Identify which cell holds the provided text, then report its [X, Y] central coordinate. 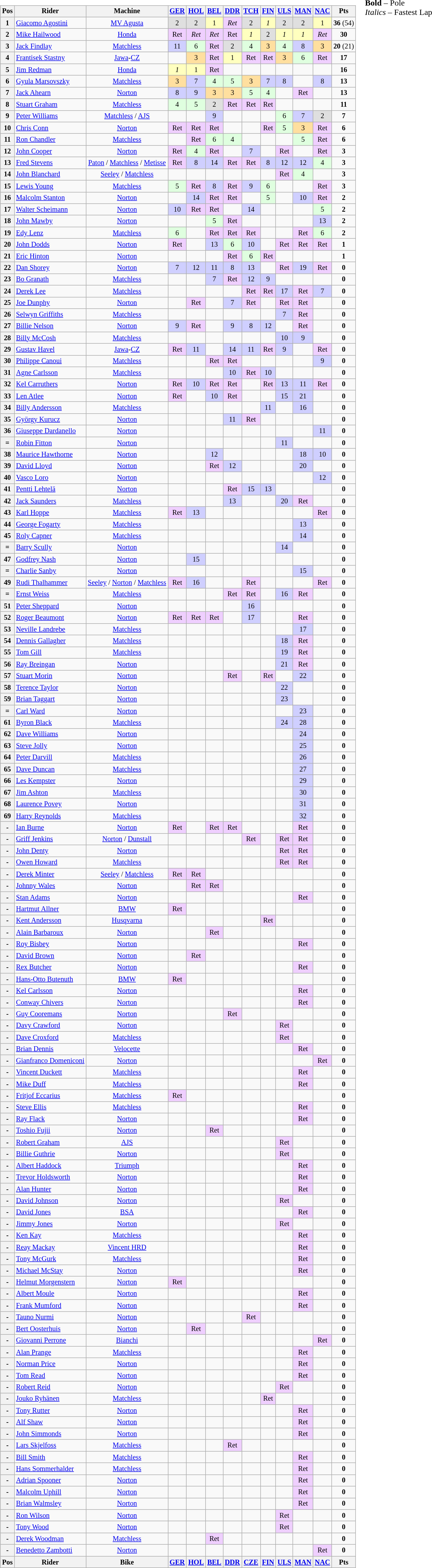
Benedetto Zambotti [50, 1550]
Rex Butcher [50, 967]
Velocette [127, 1049]
61 [7, 723]
Agne Carlsson [50, 373]
Robert Reid [50, 1387]
Bill Smith [50, 1457]
65 [7, 769]
Reay Mackay [50, 1247]
Robin Fitton [50, 443]
36 [7, 431]
Fred Stevens [50, 163]
58 [7, 688]
Tony Rutter [50, 1410]
Godfrey Nash [50, 559]
Tauno Nurmi [50, 1317]
67 [7, 793]
41 [7, 490]
59 [7, 699]
Carl Ward [50, 711]
Brian Taggart [50, 699]
Dave Duncan [50, 769]
AJS [127, 1142]
Alain Barbaroux [50, 932]
Mike Duff [50, 1084]
MV Agusta [127, 23]
Derek Woodman [50, 1539]
Walter Scheimann [50, 210]
Jim Ashton [50, 793]
Joe Dunphy [50, 303]
57 [7, 676]
Frank Mumford [50, 1305]
Alf Shaw [50, 1422]
Adrian Spooner [50, 1480]
Derek Lee [50, 291]
Charlie Sanby [50, 571]
39 [7, 466]
Tony McGurk [50, 1259]
Robert Graham [50, 1142]
Johnny Wales [50, 886]
Vasco Loro [50, 478]
Roger Beaumont [50, 618]
Barry Scully [50, 548]
66 [7, 781]
Machine [127, 11]
Tom Gill [50, 653]
Peter Darvill [50, 758]
John Simmonds [50, 1434]
Helmut Morgenstern [50, 1282]
Albert Haddock [50, 1166]
Maurice Hawthorne [50, 455]
53 [7, 629]
Malcolm Stanton [50, 198]
John Dodds [50, 245]
Frantisek Stastny [50, 58]
Jack Findlay [50, 46]
Brian Walmsley [50, 1504]
Dave Croxford [50, 1037]
John Cooper [50, 151]
Ray Flack [50, 1119]
34 [7, 408]
Dan Shorey [50, 268]
36 (54) [343, 23]
Roy Bisbey [50, 944]
Billy Andersson [50, 408]
63 [7, 746]
Matchless / AJS [127, 116]
Neville Landrebe [50, 629]
David Lloyd [50, 466]
Bert Oosterhuis [50, 1329]
56 [7, 664]
45 [7, 536]
Dave Williams [50, 734]
Pentti Lehtelä [50, 490]
Jack Saunders [50, 501]
David Johnson [50, 1201]
20 (21) [343, 46]
Albert Moule [50, 1294]
Dennis Gallagher [50, 641]
Giuseppe Dardanello [50, 431]
43 [7, 513]
Chris Conn [50, 128]
Laurence Povey [50, 804]
Terence Taylor [50, 688]
35 [7, 420]
John Blanchard [50, 175]
Lars Skjelfoss [50, 1445]
Stan Adams [50, 898]
Paton / Matchless / Metisse [127, 163]
Rudi Thalhammer [50, 583]
64 [7, 758]
Les Kempster [50, 781]
Hartmut Allner [50, 909]
Hans-Otto Butenuth [50, 979]
Peter Sheppard [50, 606]
69 [7, 816]
42 [7, 501]
Ken Kay [50, 1236]
Derek Minter [50, 874]
Peter Williams [50, 116]
51 [7, 606]
Philippe Canoui [50, 361]
44 [7, 525]
Malcolm Uphill [50, 1492]
Harry Reynolds [50, 816]
Mike Hailwood [50, 35]
Jimmy Jones [50, 1224]
TCH [251, 11]
49 [7, 583]
Norman Price [50, 1364]
Gyula Marsovszky [50, 81]
40 [7, 478]
Selwyn Griffiths [50, 315]
Toshio Fujii [50, 1131]
Stuart Graham [50, 105]
38 [7, 455]
Vincent Duckett [50, 1072]
Jouko Ryhänen [50, 1399]
CZE [251, 1562]
55 [7, 653]
Guy Cooremans [50, 1014]
Roly Capner [50, 536]
Norton / Dunstall [127, 839]
Griff Jenkins [50, 839]
Husqvarna [127, 921]
John Denty [50, 851]
Tom Read [50, 1375]
David Jones [50, 1212]
Ron Wilson [50, 1515]
Kent Andersson [50, 921]
Gianfranco Domeniconi [50, 1061]
Tony Wood [50, 1527]
Ian Burne [50, 828]
Jim Redman [50, 70]
47 [7, 559]
62 [7, 734]
Owen Howard [50, 863]
Steve Jolly [50, 746]
Trevor Holdsworth [50, 1177]
Bike [127, 1562]
Seeley / Norton / Matchless [127, 583]
Byron Black [50, 723]
George Fogarty [50, 525]
Billy McCosh [50, 338]
Billie Nelson [50, 326]
Karl Hoppe [50, 513]
54 [7, 641]
Michael McStay [50, 1271]
Alan Hunter [50, 1189]
Stuart Morin [50, 676]
Eric Hinton [50, 256]
Kel Carruthers [50, 385]
Giacomo Agostini [50, 23]
Bo Granath [50, 280]
Len Atlee [50, 396]
David Brown [50, 956]
Steve Ellis [50, 1107]
52 [7, 618]
John Mawby [50, 221]
Gustav Havel [50, 350]
BSA [127, 1212]
Billie Guthrie [50, 1154]
Ron Chandler [50, 140]
Brian Dennis [50, 1049]
Ray Breingan [50, 664]
Triumph [127, 1166]
33 [7, 396]
Lewis Young [50, 186]
Giovanni Perrone [50, 1340]
Conway Chivers [50, 1002]
68 [7, 804]
Hans Sommerhalder [50, 1469]
Fritjof Eccarius [50, 1096]
Davy Crawford [50, 1026]
Edy Lenz [50, 233]
Bianchi [127, 1340]
Jack Ahearn [50, 93]
Vincent HRD [127, 1247]
Kel Carlsson [50, 991]
Ernst Weiss [50, 594]
Alan Prange [50, 1352]
György Kurucz [50, 420]
